Determine the [x, y] coordinate at the center of the cell enclosing the given text.  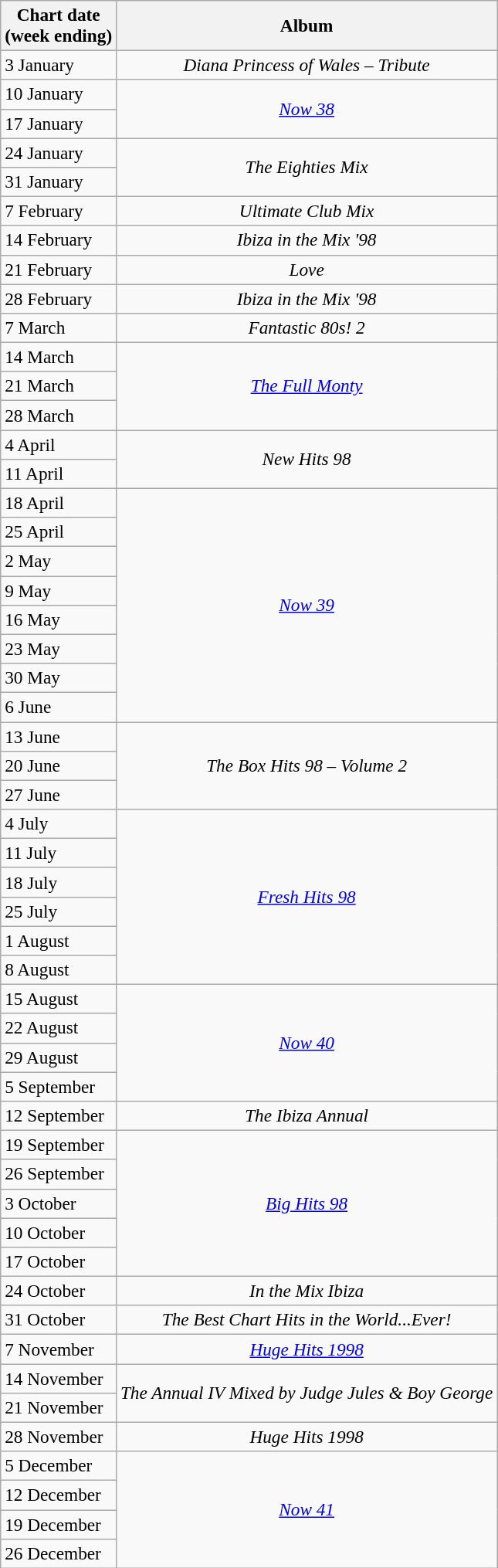
24 January [59, 152]
21 February [59, 270]
5 December [59, 1466]
23 May [59, 649]
Fresh Hits 98 [307, 896]
9 May [59, 590]
2 May [59, 561]
Now 39 [307, 605]
31 October [59, 1320]
25 April [59, 532]
6 June [59, 707]
28 March [59, 415]
11 April [59, 473]
17 October [59, 1261]
Big Hits 98 [307, 1203]
31 January [59, 182]
17 January [59, 124]
26 December [59, 1553]
26 September [59, 1174]
14 February [59, 240]
The Annual IV Mixed by Judge Jules & Boy George [307, 1393]
The Ibiza Annual [307, 1115]
14 November [59, 1378]
The Eighties Mix [307, 167]
14 March [59, 357]
4 July [59, 823]
18 July [59, 882]
13 June [59, 736]
3 October [59, 1203]
29 August [59, 1057]
15 August [59, 999]
Fantastic 80s! 2 [307, 328]
28 November [59, 1437]
1 August [59, 940]
The Best Chart Hits in the World...Ever! [307, 1320]
Ultimate Club Mix [307, 211]
19 December [59, 1524]
The Full Monty [307, 386]
4 April [59, 444]
Now 38 [307, 109]
18 April [59, 503]
19 September [59, 1145]
In the Mix Ibiza [307, 1291]
The Box Hits 98 – Volume 2 [307, 765]
21 November [59, 1407]
21 March [59, 386]
12 September [59, 1115]
3 January [59, 65]
12 December [59, 1495]
Love [307, 270]
28 February [59, 298]
7 March [59, 328]
New Hits 98 [307, 459]
7 February [59, 211]
7 November [59, 1349]
Diana Princess of Wales – Tribute [307, 65]
24 October [59, 1291]
Chart date(week ending) [59, 25]
8 August [59, 969]
5 September [59, 1086]
11 July [59, 853]
30 May [59, 677]
Now 40 [307, 1043]
Album [307, 25]
10 January [59, 94]
Now 41 [307, 1509]
16 May [59, 619]
20 June [59, 765]
10 October [59, 1232]
25 July [59, 911]
27 June [59, 795]
22 August [59, 1028]
